Output the (x, y) coordinate of the center of the cell containing the given text.  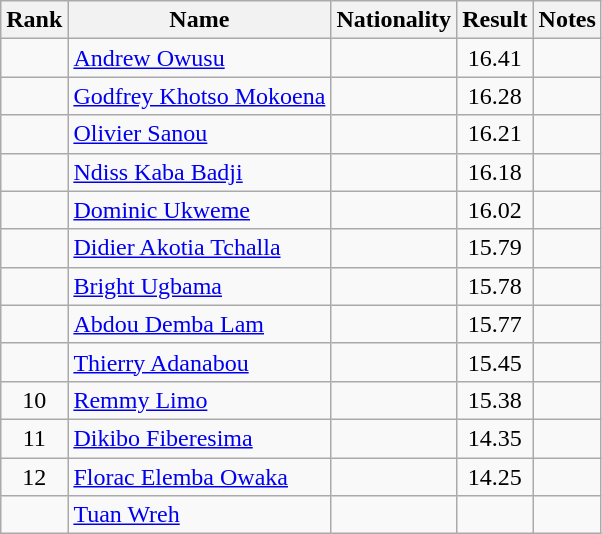
16.28 (495, 96)
Rank (34, 20)
Didier Akotia Tchalla (200, 248)
Dominic Ukweme (200, 210)
11 (34, 438)
16.02 (495, 210)
15.78 (495, 286)
Godfrey Khotso Mokoena (200, 96)
16.18 (495, 172)
Abdou Demba Lam (200, 324)
16.21 (495, 134)
14.35 (495, 438)
Nationality (394, 20)
15.45 (495, 362)
Bright Ugbama (200, 286)
15.38 (495, 400)
Name (200, 20)
Notes (567, 20)
Olivier Sanou (200, 134)
Dikibo Fiberesima (200, 438)
Result (495, 20)
10 (34, 400)
Thierry Adanabou (200, 362)
Remmy Limo (200, 400)
16.41 (495, 58)
12 (34, 477)
14.25 (495, 477)
Andrew Owusu (200, 58)
Florac Elemba Owaka (200, 477)
Tuan Wreh (200, 515)
15.77 (495, 324)
Ndiss Kaba Badji (200, 172)
15.79 (495, 248)
